Capture the cell that displays the provided text and extract its (x, y) central coordinate. 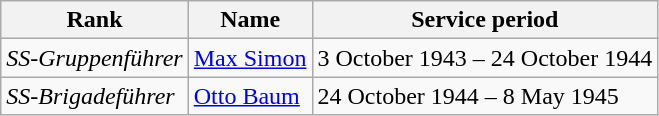
24 October 1944 – 8 May 1945 (485, 96)
SS-Brigadeführer (95, 96)
Otto Baum (250, 96)
Service period (485, 20)
SS-Gruppenführer (95, 58)
Rank (95, 20)
3 October 1943 – 24 October 1944 (485, 58)
Name (250, 20)
Max Simon (250, 58)
